Provide the [x, y] coordinate of the cell's center where the given text is located.  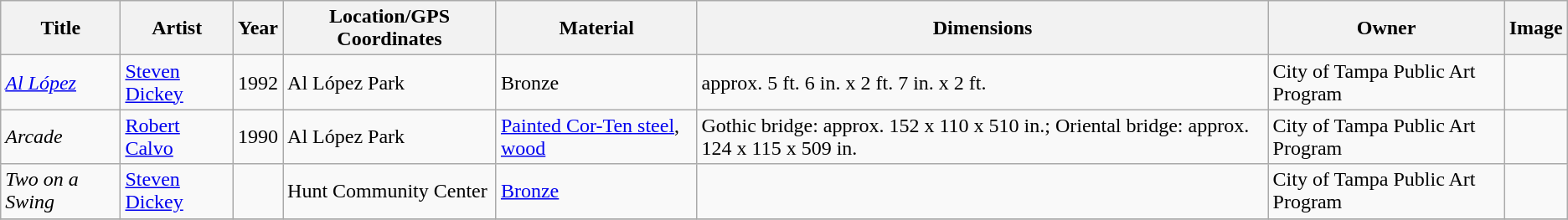
Title [60, 28]
Material [596, 28]
1992 [258, 82]
Arcade [60, 137]
Painted Cor-Ten steel, wood [596, 137]
Location/GPS Coordinates [390, 28]
approx. 5 ft. 6 in. x 2 ft. 7 in. x 2 ft. [983, 82]
Artist [178, 28]
Image [1536, 28]
Al López [60, 82]
Two on a Swing [60, 191]
Gothic bridge: approx. 152 x 110 x 510 in.; Oriental bridge: approx. 124 x 115 x 509 in. [983, 137]
Robert Calvo [178, 137]
1990 [258, 137]
Year [258, 28]
Hunt Community Center [390, 191]
Owner [1386, 28]
Dimensions [983, 28]
